Output the [x, y] coordinate of the center of the cell containing the given text.  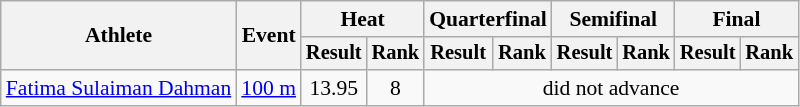
13.95 [334, 88]
Semifinal [614, 19]
Event [268, 36]
Heat [362, 19]
did not advance [611, 88]
100 m [268, 88]
Quarterfinal [488, 19]
Final [736, 19]
Fatima Sulaiman Dahman [119, 88]
Athlete [119, 36]
8 [396, 88]
